From the cell containing the given text, extract its center point as [X, Y] coordinate. 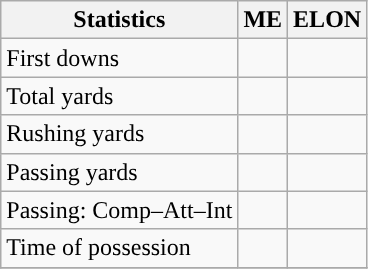
ELON [328, 20]
Passing yards [120, 172]
Time of possession [120, 248]
Statistics [120, 20]
ME [263, 20]
Passing: Comp–Att–Int [120, 210]
First downs [120, 58]
Total yards [120, 96]
Rushing yards [120, 134]
